Scan for the cell matching the given text and deliver its (X, Y) coordinate at center. 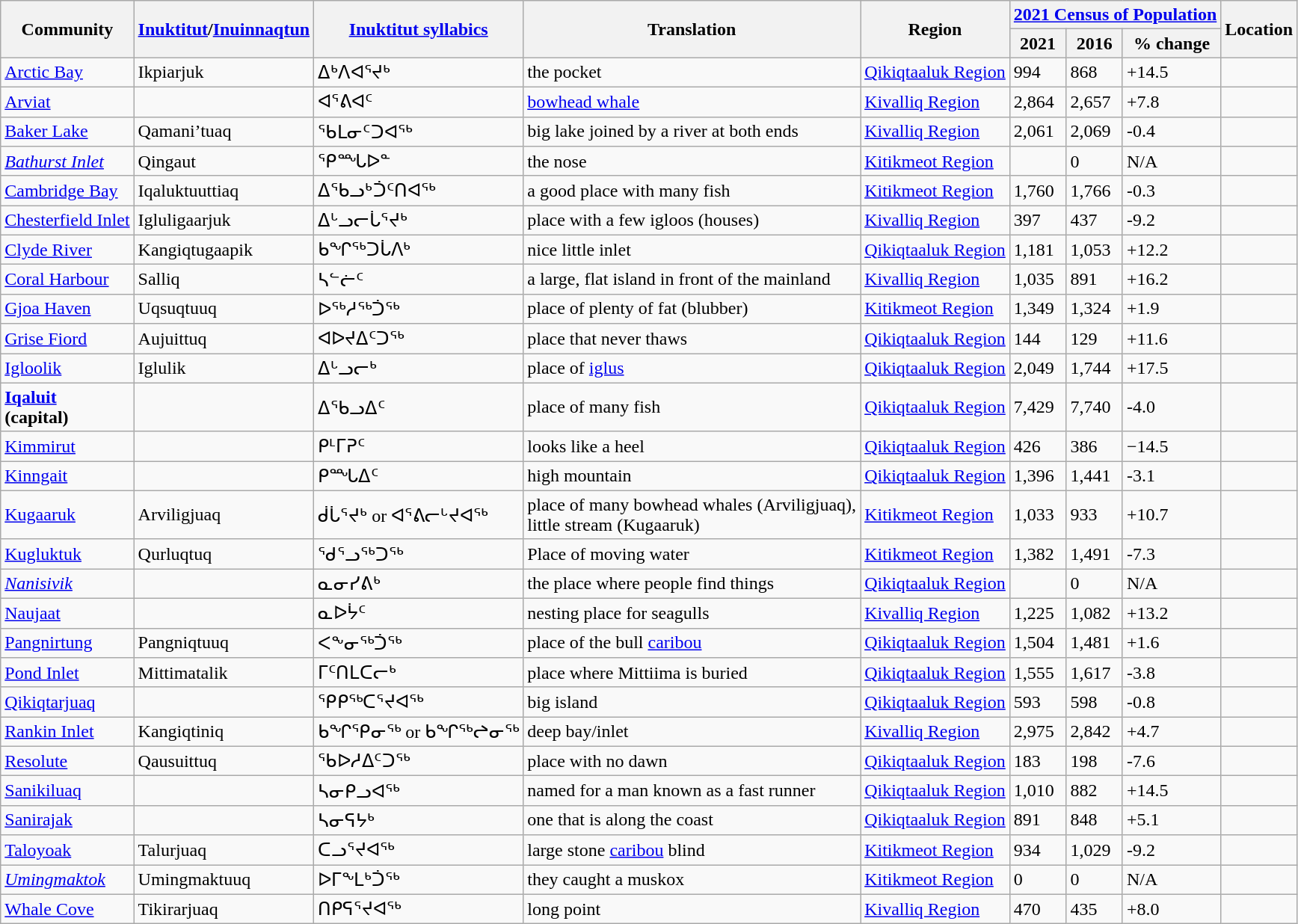
Sanikiluaq (67, 791)
Umingmaktok (67, 879)
+5.1 (1171, 820)
1,349 (1038, 309)
848 (1095, 820)
1,760 (1038, 191)
ᑕᓗᕐᔪᐊᕐᒃ (419, 850)
Iglulik (224, 368)
place of many bowhead whales (Arviligjuaq),little stream (Kugaaruk) (692, 514)
-7.3 (1171, 554)
+17.5 (1171, 368)
Qingaut (224, 161)
Clyde River (67, 250)
Pond Inlet (67, 673)
183 (1038, 761)
1,324 (1095, 309)
Kangiqtiniq (224, 732)
Naujaat (67, 613)
2,657 (1095, 102)
deep bay/inlet (692, 732)
Uqsuqtuuq (224, 309)
994 (1038, 73)
place of many fish (692, 407)
470 (1038, 909)
nice little inlet (692, 250)
-0.3 (1171, 191)
ᑲᖏᕿᓂᖅ or ᑲᖏᖅᖠᓂᖅ (419, 732)
1,035 (1038, 280)
+4.7 (1171, 732)
2,069 (1095, 132)
1,491 (1095, 554)
place of plenty of fat (blubber) (692, 309)
397 (1038, 221)
Qausuittuq (224, 761)
Igloolik (67, 368)
Tikirarjuaq (224, 909)
Location (1259, 29)
the place where people find things (692, 584)
Community (67, 29)
Rankin Inlet (67, 732)
2,864 (1038, 102)
place of the bull caribou (692, 643)
-3.1 (1171, 476)
a good place with many fish (692, 191)
ᓴᓪᓖᑦ (419, 280)
2021 Census of Population (1115, 15)
+1.9 (1171, 309)
Iqaluktuuttiaq (224, 191)
Ikpiarjuk (224, 73)
2,842 (1095, 732)
nesting place for seagulls (692, 613)
+10.7 (1171, 514)
1,082 (1095, 613)
Pangniqtuuq (224, 643)
Arviligjuaq (224, 514)
Arviat (67, 102)
place with no dawn (692, 761)
-7.6 (1171, 761)
Kinngait (67, 476)
2021 (1038, 43)
1,181 (1038, 250)
place where Mittiima is buried (692, 673)
1,504 (1038, 643)
ᓇᓂᓯᕕᒃ (419, 584)
one that is along the coast (692, 820)
198 (1095, 761)
ᐃᒡᓗᓕᒃ (419, 368)
1,033 (1038, 514)
place that never thaws (692, 339)
high mountain (692, 476)
ᐅᖅᓱᖅᑑᖅ (419, 309)
Pangnirtung (67, 643)
Iqaluit(capital) (67, 407)
−14.5 (1171, 446)
+11.6 (1171, 339)
+8.0 (1171, 909)
598 (1095, 702)
Mittimatalik (224, 673)
7,740 (1095, 407)
named for a man known as a fast runner (692, 791)
Kugaaruk (67, 514)
934 (1038, 850)
Taloyoak (67, 850)
144 (1038, 339)
2,975 (1038, 732)
1,053 (1095, 250)
+12.2 (1171, 250)
Bathurst Inlet (67, 161)
the nose (692, 161)
437 (1095, 221)
they caught a muskox (692, 879)
1,481 (1095, 643)
Baker Lake (67, 132)
Qamani’tuaq (224, 132)
place with a few igloos (houses) (692, 221)
Nanisivik (67, 584)
ᕿᙵᐅᓐ (419, 161)
Kimmirut (67, 446)
ᒥᑦᑎᒪᑕᓕᒃ (419, 673)
ᑲᖏᖅᑐᒑᐱᒃ (419, 250)
ᖃᐅᓱᐃᑦᑐᖅ (419, 761)
-3.8 (1171, 673)
Salliq (224, 280)
Coral Harbour (67, 280)
2016 (1095, 43)
a large, flat island in front of the mainland (692, 280)
Grise Fiord (67, 339)
Qurluqtuq (224, 554)
Arctic Bay (67, 73)
bowhead whale (692, 102)
ᐅᒥᖕᒪᒃᑑᖅ (419, 879)
big island (692, 702)
Aujuittuq (224, 339)
1,382 (1038, 554)
1,029 (1095, 850)
ᑎᑭᕋᕐᔪᐊᖅ (419, 909)
+1.6 (1171, 643)
long point (692, 909)
Cambridge Bay (67, 191)
Kugluktuk (67, 554)
ᖃᒪᓂᑦᑐᐊᖅ (419, 132)
place of iglus (692, 368)
1,441 (1095, 476)
ᑭᒻᒥᕈᑦ (419, 446)
Translation (692, 29)
2,061 (1038, 132)
426 (1038, 446)
1,225 (1038, 613)
the pocket (692, 73)
1,555 (1038, 673)
1,396 (1038, 476)
1,766 (1095, 191)
Umingmaktuuq (224, 879)
2,049 (1038, 368)
1,744 (1095, 368)
ᐸᖕᓂᖅᑑᖅ (419, 643)
ᓴᓂᕋᔭᒃ (419, 820)
-0.4 (1171, 132)
882 (1095, 791)
933 (1095, 514)
Sanirajak (67, 820)
Kangiqtugaapik (224, 250)
ᐃᒡᓗᓕᒑᕐᔪᒃ (419, 221)
Place of moving water (692, 554)
1,617 (1095, 673)
Chesterfield Inlet (67, 221)
ᓇᐅᔮᑦ (419, 613)
Resolute (67, 761)
-4.0 (1171, 407)
ᓴᓂᑭᓗᐊᖅ (419, 791)
ᐊᕐᕕᐊᑦ (419, 102)
looks like a heel (692, 446)
ᐊᐅᔪᐃᑦᑐᖅ (419, 339)
-0.8 (1171, 702)
Gjoa Haven (67, 309)
Talurjuaq (224, 850)
435 (1095, 909)
ᐃᒃᐱᐊᕐᔪᒃ (419, 73)
Region (935, 29)
Igluligaarjuk (224, 221)
large stone caribou blind (692, 850)
+16.2 (1171, 280)
386 (1095, 446)
1,010 (1038, 791)
593 (1038, 702)
+7.8 (1171, 102)
% change (1171, 43)
Inuktitut syllabics (419, 29)
Inuktitut/Inuinnaqtun (224, 29)
ᖁᕐᓗᖅᑐᖅ (419, 554)
129 (1095, 339)
ᐃᖃᓗᒃᑑᑦᑎᐊᖅ (419, 191)
ᑰᒑᕐᔪᒃ or ᐊᕐᕕᓕᒡᔪᐊᖅ (419, 514)
Whale Cove (67, 909)
+13.2 (1171, 613)
Qikiqtarjuaq (67, 702)
big lake joined by a river at both ends (692, 132)
868 (1095, 73)
ᕿᑭᖅᑕᕐᔪᐊᖅ (419, 702)
7,429 (1038, 407)
ᑭᙵᐃᑦ (419, 476)
ᐃᖃᓗᐃᑦ (419, 407)
